Locate the cell with the specified text and output its (X, Y) center coordinate. 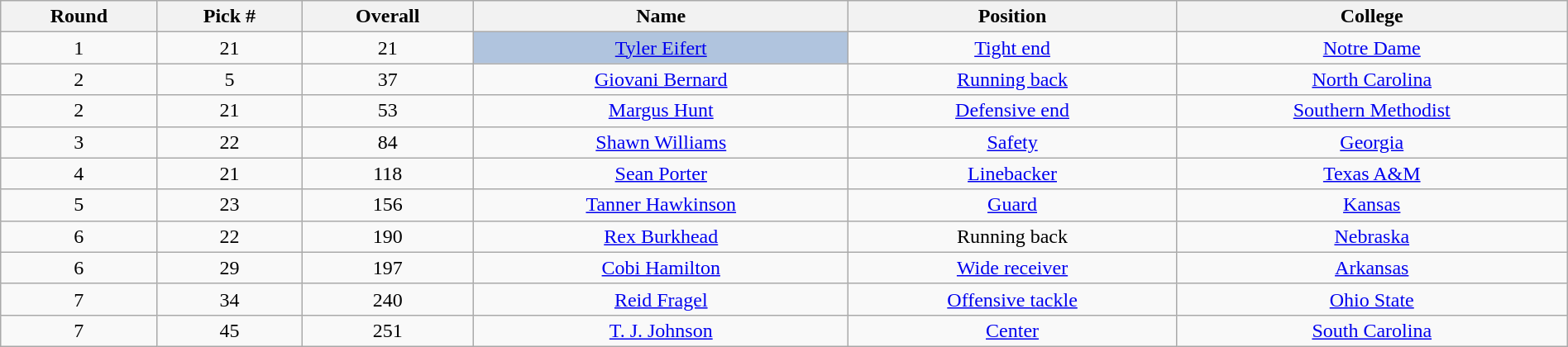
240 (388, 299)
Sean Porter (662, 173)
Round (79, 17)
Texas A&M (1371, 173)
Southern Methodist (1371, 111)
Linebacker (1012, 173)
Arkansas (1371, 268)
Tanner Hawkinson (662, 205)
Tyler Eifert (662, 48)
Rex Burkhead (662, 236)
34 (230, 299)
190 (388, 236)
3 (79, 142)
197 (388, 268)
251 (388, 330)
Ohio State (1371, 299)
Notre Dame (1371, 48)
Nebraska (1371, 236)
118 (388, 173)
53 (388, 111)
Overall (388, 17)
Cobi Hamilton (662, 268)
23 (230, 205)
Center (1012, 330)
Shawn Williams (662, 142)
Reid Fragel (662, 299)
Wide receiver (1012, 268)
156 (388, 205)
Offensive tackle (1012, 299)
T. J. Johnson (662, 330)
45 (230, 330)
Tight end (1012, 48)
Guard (1012, 205)
Position (1012, 17)
29 (230, 268)
Name (662, 17)
College (1371, 17)
4 (79, 173)
Safety (1012, 142)
Pick # (230, 17)
37 (388, 79)
Defensive end (1012, 111)
Giovani Bernard (662, 79)
South Carolina (1371, 330)
Georgia (1371, 142)
1 (79, 48)
North Carolina (1371, 79)
Kansas (1371, 205)
84 (388, 142)
Margus Hunt (662, 111)
